For the text-containing cell, return its midpoint in (X, Y) coordinate format. 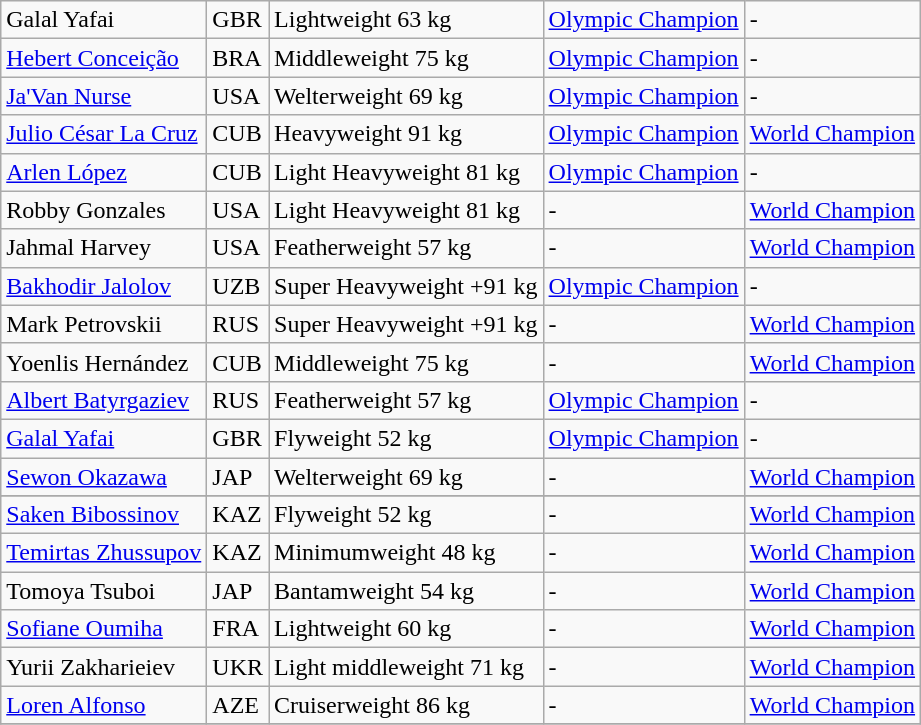
Sewon Okazawa (104, 477)
UKR (238, 667)
Light middleweight 71 kg (406, 667)
Tomoya Tsuboi (104, 591)
Bakhodir Jalolov (104, 286)
BRA (238, 58)
Hebert Conceição (104, 58)
Lightweight 63 kg (406, 20)
FRA (238, 629)
Albert Batyrgaziev (104, 400)
Julio César La Cruz (104, 134)
Saken Bibossinov (104, 515)
Minimumweight 48 kg (406, 553)
Jahmal Harvey (104, 248)
Yurii Zakharieiev (104, 667)
Lightweight 60 kg (406, 629)
Cruiserweight 86 kg (406, 705)
Arlen López (104, 172)
Ja'Van Nurse (104, 96)
Robby Gonzales (104, 210)
AZE (238, 705)
Heavyweight 91 kg (406, 134)
Bantamweight 54 kg (406, 591)
Sofiane Oumiha (104, 629)
UZB (238, 286)
Temirtas Zhussupov (104, 553)
Loren Alfonso (104, 705)
Mark Petrovskii (104, 324)
Yoenlis Hernández (104, 362)
